Scan for the cell matching the given text and deliver its (X, Y) coordinate at center. 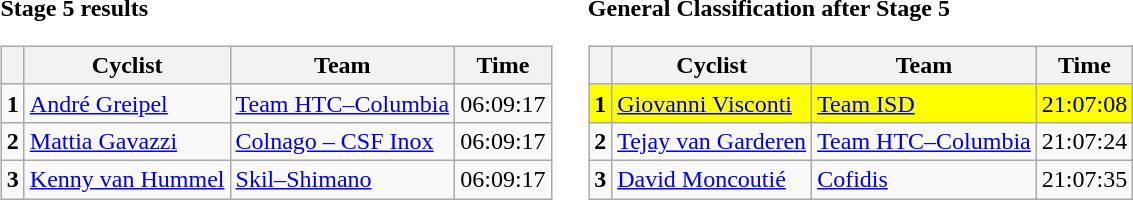
Mattia Gavazzi (127, 141)
Colnago – CSF Inox (342, 141)
David Moncoutié (712, 179)
Skil–Shimano (342, 179)
André Greipel (127, 103)
Giovanni Visconti (712, 103)
Cofidis (924, 179)
Tejay van Garderen (712, 141)
Kenny van Hummel (127, 179)
21:07:24 (1084, 141)
21:07:08 (1084, 103)
21:07:35 (1084, 179)
Team ISD (924, 103)
